Pinpoint the cell where the given text exists, returning its [x, y] midpoint coordinate. 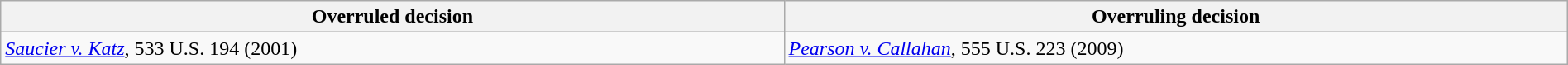
Overruled decision [392, 17]
Pearson v. Callahan, 555 U.S. 223 (2009) [1176, 48]
Overruling decision [1176, 17]
Saucier v. Katz, 533 U.S. 194 (2001) [392, 48]
